Output the (x, y) coordinate of the center of the cell containing the given text.  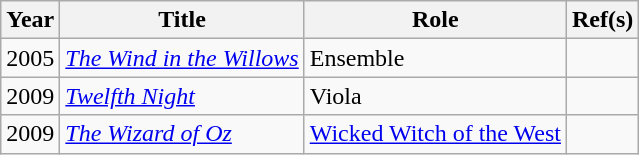
Title (182, 20)
2005 (30, 58)
Ensemble (435, 58)
Year (30, 20)
Viola (435, 96)
Role (435, 20)
The Wind in the Willows (182, 58)
Wicked Witch of the West (435, 134)
Twelfth Night (182, 96)
The Wizard of Oz (182, 134)
Ref(s) (602, 20)
